Find where the given text appears and provide that cell's center as [X, Y] coordinate. 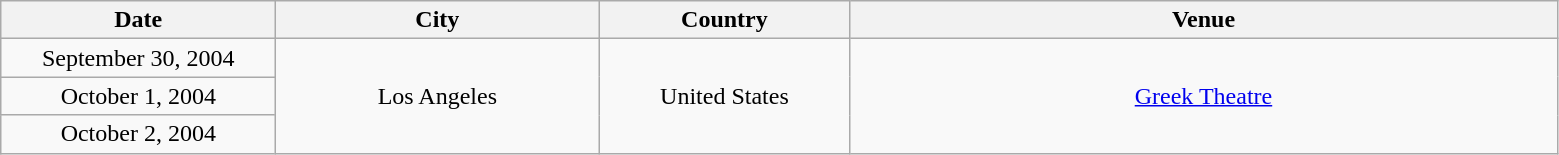
City [438, 20]
Greek Theatre [1204, 96]
United States [724, 96]
October 1, 2004 [138, 96]
October 2, 2004 [138, 134]
Venue [1204, 20]
September 30, 2004 [138, 58]
Country [724, 20]
Los Angeles [438, 96]
Date [138, 20]
